Detect which cell encompasses the target text, then output its [x, y] center coordinate. 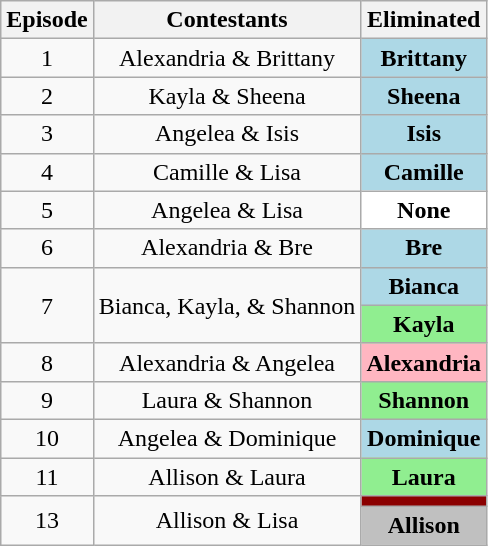
10 [47, 438]
Alexandria & Bre [227, 248]
5 [47, 210]
3 [47, 134]
Allison & Lisa [227, 520]
Brittany [424, 58]
8 [47, 362]
Dominique [424, 438]
4 [47, 172]
Eliminated [424, 20]
11 [47, 477]
Episode [47, 20]
Alexandria & Angelea [227, 362]
None [424, 210]
13 [47, 520]
Sheena [424, 96]
1 [47, 58]
Angelea & Lisa [227, 210]
Isis [424, 134]
6 [47, 248]
Contestants [227, 20]
Alexandria [424, 362]
Shannon [424, 400]
Allison & Laura [227, 477]
Laura [424, 477]
Kayla & Sheena [227, 96]
Angelea & Isis [227, 134]
Bianca [424, 286]
9 [47, 400]
Bre [424, 248]
Kayla [424, 324]
Allison [424, 526]
7 [47, 305]
Alexandria & Brittany [227, 58]
2 [47, 96]
Angelea & Dominique [227, 438]
Camille & Lisa [227, 172]
Camille [424, 172]
Bianca, Kayla, & Shannon [227, 305]
Laura & Shannon [227, 400]
